For the text-containing cell, return its midpoint in (X, Y) coordinate format. 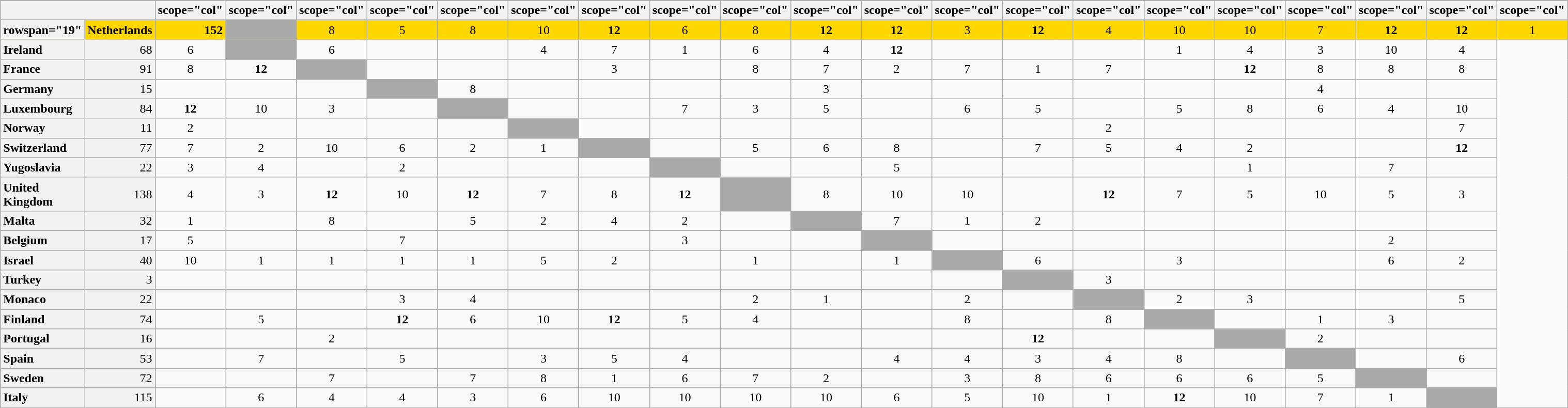
Spain (42, 358)
Ireland (42, 50)
91 (120, 69)
74 (120, 319)
Israel (42, 260)
84 (120, 108)
17 (120, 240)
68 (120, 50)
15 (120, 89)
11 (120, 128)
Germany (42, 89)
77 (120, 148)
72 (120, 378)
32 (120, 221)
Malta (42, 221)
40 (120, 260)
United Kingdom (42, 194)
Portugal (42, 339)
Sweden (42, 378)
Switzerland (42, 148)
152 (190, 30)
Finland (42, 319)
Yugoslavia (42, 167)
Turkey (42, 280)
Netherlands (120, 30)
rowspan="19" (42, 30)
Italy (42, 398)
138 (120, 194)
16 (120, 339)
115 (120, 398)
Belgium (42, 240)
53 (120, 358)
Luxembourg (42, 108)
Monaco (42, 300)
France (42, 69)
Norway (42, 128)
